Pinpoint the cell where the given text exists, returning its (X, Y) midpoint coordinate. 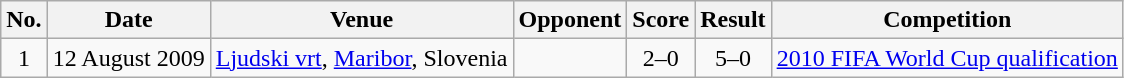
Date (128, 20)
Score (661, 20)
Ljudski vrt, Maribor, Slovenia (362, 58)
Competition (947, 20)
1 (24, 58)
No. (24, 20)
Venue (362, 20)
5–0 (733, 58)
2–0 (661, 58)
Opponent (570, 20)
2010 FIFA World Cup qualification (947, 58)
12 August 2009 (128, 58)
Result (733, 20)
